Output the (x, y) coordinate of the center of the cell containing the given text.  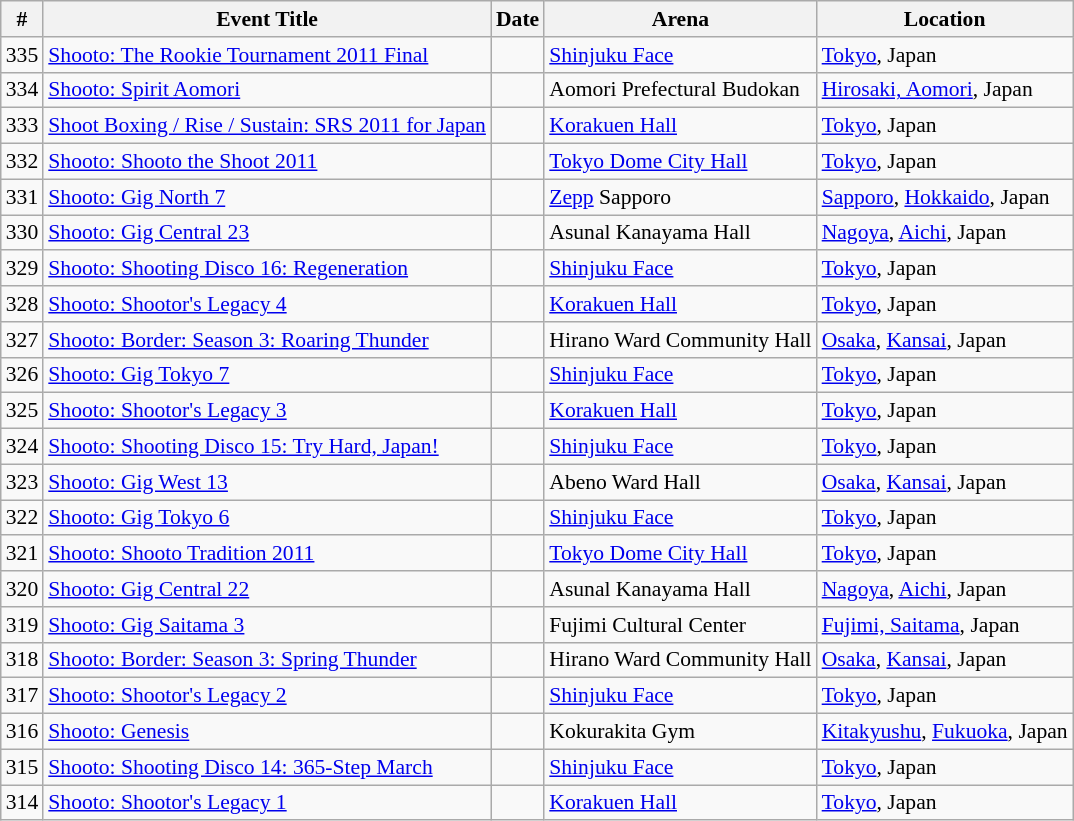
333 (22, 126)
Shooto: The Rookie Tournament 2011 Final (267, 55)
329 (22, 269)
334 (22, 90)
Shooto: Gig Tokyo 6 (267, 518)
Shooto: Shootor's Legacy 2 (267, 696)
323 (22, 482)
326 (22, 375)
Arena (680, 19)
Shooto: Gig Saitama 3 (267, 625)
Shoot Boxing / Rise / Sustain: SRS 2011 for Japan (267, 126)
325 (22, 411)
335 (22, 55)
320 (22, 589)
318 (22, 660)
332 (22, 162)
# (22, 19)
Kokurakita Gym (680, 732)
Sapporo, Hokkaido, Japan (945, 197)
Abeno Ward Hall (680, 482)
Date (518, 19)
Location (945, 19)
Shooto: Gig Central 22 (267, 589)
Shooto: Shooto the Shoot 2011 (267, 162)
Shooto: Shooting Disco 14: 365-Step March (267, 767)
Shooto: Spirit Aomori (267, 90)
315 (22, 767)
Shooto: Shooting Disco 15: Try Hard, Japan! (267, 447)
Shooto: Border: Season 3: Roaring Thunder (267, 340)
Shooto: Shootor's Legacy 1 (267, 803)
Zepp Sapporo (680, 197)
317 (22, 696)
Shooto: Gig West 13 (267, 482)
Shooto: Border: Season 3: Spring Thunder (267, 660)
Event Title (267, 19)
314 (22, 803)
322 (22, 518)
Shooto: Gig North 7 (267, 197)
Kitakyushu, Fukuoka, Japan (945, 732)
331 (22, 197)
Fujimi Cultural Center (680, 625)
Shooto: Shootor's Legacy 3 (267, 411)
Shooto: Genesis (267, 732)
327 (22, 340)
Fujimi, Saitama, Japan (945, 625)
324 (22, 447)
Shooto: Shootor's Legacy 4 (267, 304)
Shooto: Gig Tokyo 7 (267, 375)
Shooto: Shooting Disco 16: Regeneration (267, 269)
Shooto: Gig Central 23 (267, 233)
Aomori Prefectural Budokan (680, 90)
321 (22, 554)
328 (22, 304)
316 (22, 732)
Hirosaki, Aomori, Japan (945, 90)
330 (22, 233)
Shooto: Shooto Tradition 2011 (267, 554)
319 (22, 625)
